Return [X, Y] of the center of cell containing provided text 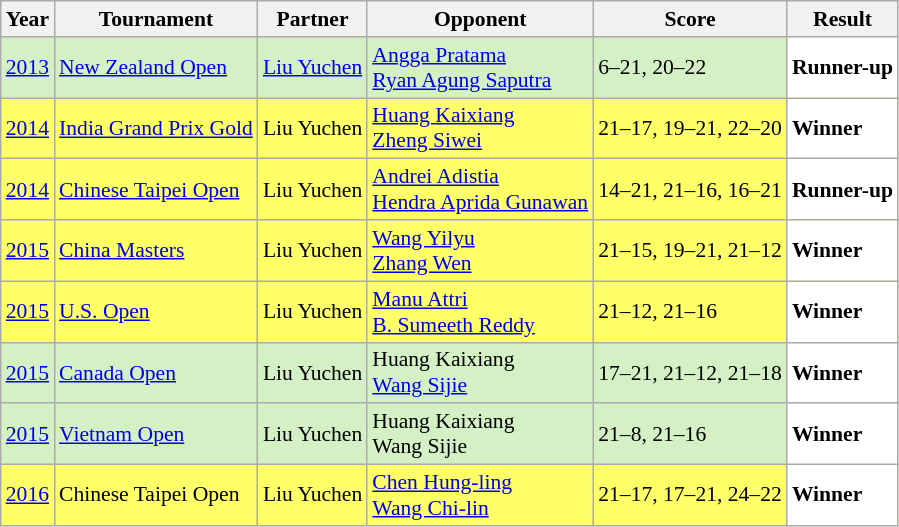
Chen Hung-ling Wang Chi-lin [480, 496]
Tournament [156, 19]
Canada Open [156, 372]
2013 [28, 68]
Angga Pratama Ryan Agung Saputra [480, 68]
Opponent [480, 19]
21–17, 17–21, 24–22 [690, 496]
14–21, 21–16, 16–21 [690, 190]
2016 [28, 496]
China Masters [156, 250]
India Grand Prix Gold [156, 128]
17–21, 21–12, 21–18 [690, 372]
Wang Yilyu Zhang Wen [480, 250]
Huang Kaixiang Zheng Siwei [480, 128]
21–17, 19–21, 22–20 [690, 128]
Year [28, 19]
21–15, 19–21, 21–12 [690, 250]
21–12, 21–16 [690, 312]
21–8, 21–16 [690, 434]
New Zealand Open [156, 68]
Result [842, 19]
Andrei Adistia Hendra Aprida Gunawan [480, 190]
Vietnam Open [156, 434]
6–21, 20–22 [690, 68]
Score [690, 19]
Manu Attri B. Sumeeth Reddy [480, 312]
Partner [312, 19]
U.S. Open [156, 312]
